Scan for the cell matching the given text and deliver its (x, y) coordinate at center. 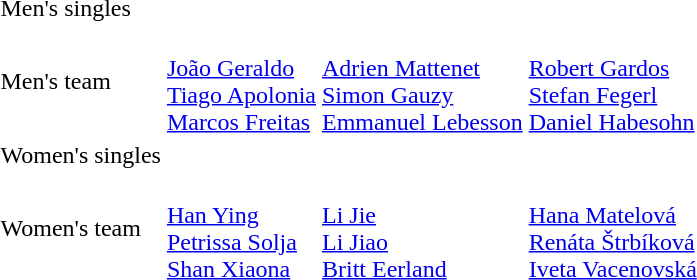
Adrien MattenetSimon GauzyEmmanuel Lebesson (423, 82)
João GeraldoTiago ApoloniaMarcos Freitas (241, 82)
